Pinpoint the cell where the given text exists, returning its (X, Y) midpoint coordinate. 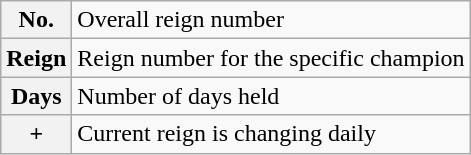
Reign (36, 58)
+ (36, 134)
No. (36, 20)
Current reign is changing daily (271, 134)
Days (36, 96)
Reign number for the specific champion (271, 58)
Number of days held (271, 96)
Overall reign number (271, 20)
